From the cell containing the given text, extract its center point as (X, Y) coordinate. 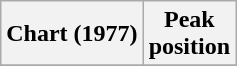
Peakposition (189, 34)
Chart (1977) (72, 34)
